Output the [X, Y] coordinate of the center of the cell containing the given text.  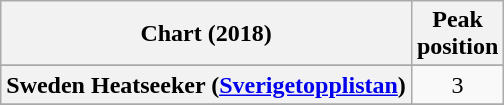
Sweden Heatseeker (Sverigetopplistan) [206, 85]
3 [457, 85]
Chart (2018) [206, 34]
Peakposition [457, 34]
